Capture the cell that displays the provided text and extract its (X, Y) central coordinate. 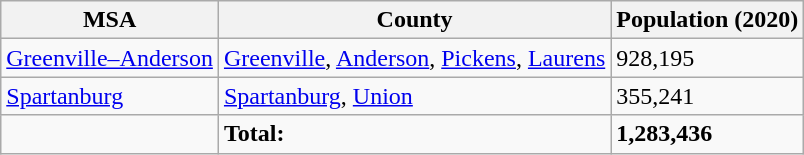
1,283,436 (708, 134)
County (414, 20)
928,195 (708, 58)
Total: (414, 134)
MSA (110, 20)
Greenville–Anderson (110, 58)
Spartanburg, Union (414, 96)
Greenville, Anderson, Pickens, Laurens (414, 58)
Spartanburg (110, 96)
Population (2020) (708, 20)
355,241 (708, 96)
